Locate the cell with the specified text and output its (X, Y) center coordinate. 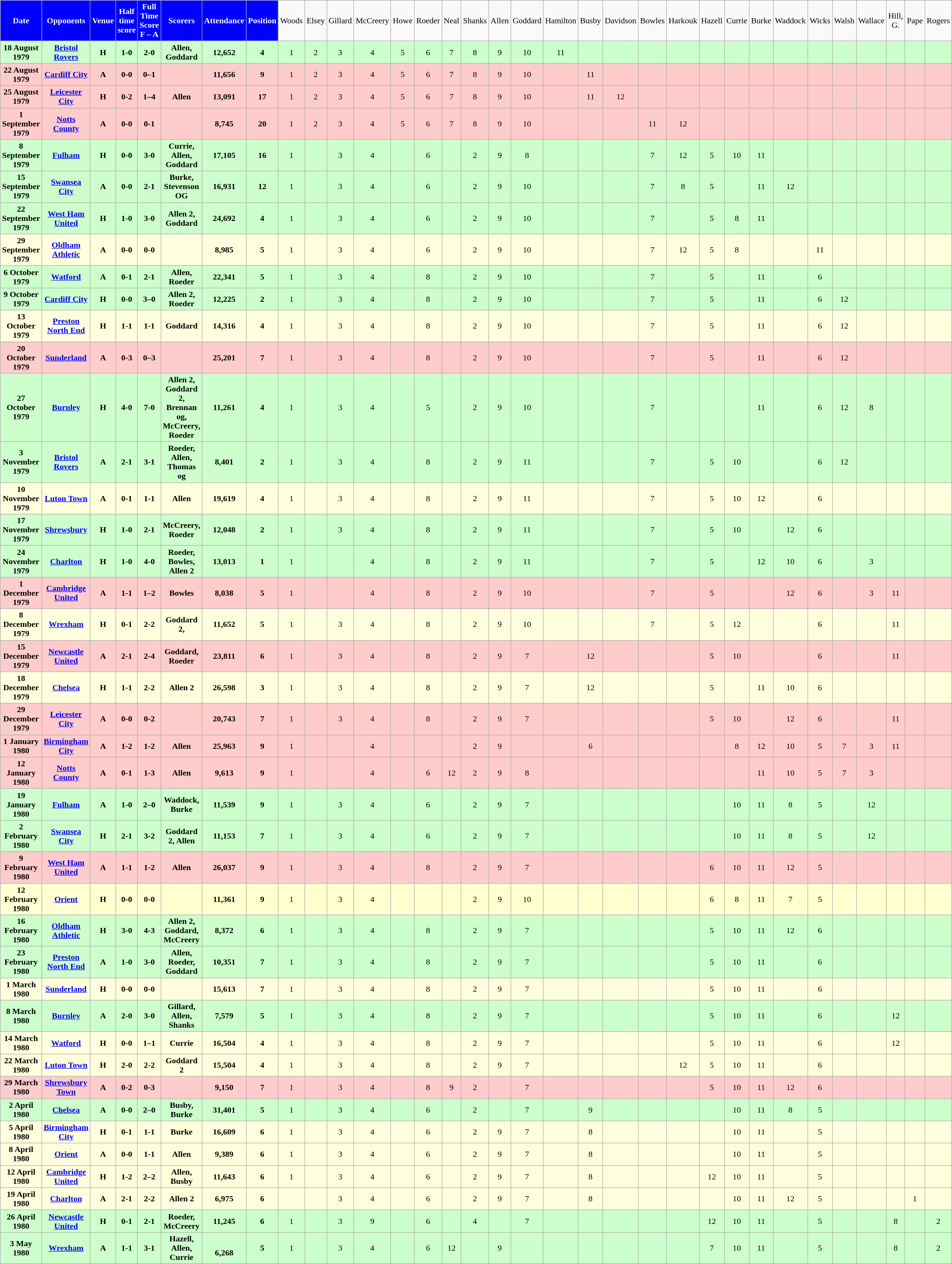
8 December 1979 (21, 624)
7-0 (149, 408)
19 January 1980 (21, 804)
Waddock (790, 21)
Woods (292, 21)
Busby (590, 21)
Goddard 2 (181, 1065)
10 November 1979 (21, 498)
9 February 1980 (21, 867)
14 March 1980 (21, 1043)
Rogers (938, 21)
24 November 1979 (21, 561)
15 December 1979 (21, 656)
Scorers (181, 21)
26,037 (224, 867)
29 December 1979 (21, 719)
18 August 1979 (21, 52)
11,361 (224, 899)
1–2 (149, 593)
Goddard 2, Allen (181, 836)
Hill, G. (895, 21)
Attendance (224, 21)
16 February 1980 (21, 931)
11,261 (224, 408)
12 February 1980 (21, 899)
Harkouk (683, 21)
12 April 1980 (21, 1176)
0–3 (149, 358)
20 October 1979 (21, 358)
Allen 2, Roeder (181, 299)
Hazell (712, 21)
20,743 (224, 719)
1–4 (149, 97)
8,038 (224, 593)
2–2 (149, 1176)
11,539 (224, 804)
22 March 1980 (21, 1065)
19,619 (224, 498)
Goddard 2, (181, 624)
8,372 (224, 931)
12,225 (224, 299)
Allen, Goddard (181, 52)
Hazell, Allen, Currie (181, 1248)
Pape (915, 21)
12 January 1980 (21, 773)
Walsh (844, 21)
17,105 (224, 155)
7,579 (224, 1016)
17 November 1979 (21, 530)
0–1 (149, 75)
22 September 1979 (21, 218)
12,652 (224, 52)
9,389 (224, 1154)
1 December 1979 (21, 593)
Wallace (871, 21)
11,153 (224, 836)
26,598 (224, 687)
Roeder, McCreery (181, 1221)
Busby, Burke (181, 1110)
Allen, Roeder (181, 277)
3-2 (149, 836)
8 April 1980 (21, 1154)
Goddard, Roeder (181, 656)
24,692 (224, 218)
Gillard (340, 21)
29 September 1979 (21, 250)
1 March 1980 (21, 989)
Allen 2, Goddard 2, Brennan og, McCreery, Roeder (181, 408)
Waddock, Burke (181, 804)
9,613 (224, 773)
31,401 (224, 1110)
Allen, Roeder, Goddard (181, 962)
9 October 1979 (21, 299)
16 (262, 155)
McCreery, Roeder (181, 530)
13,091 (224, 97)
22 August 1979 (21, 75)
Currie, Allen, Goddard (181, 155)
3 May 1980 (21, 1248)
6,268 (224, 1248)
3 November 1979 (21, 462)
23 February 1980 (21, 962)
Date (21, 21)
Elsey (316, 21)
2 February 1980 (21, 836)
1–1 (149, 1043)
13,013 (224, 561)
1 January 1980 (21, 746)
5 April 1980 (21, 1132)
25,201 (224, 358)
McCreery (372, 21)
12,048 (224, 530)
Position (262, 21)
16,504 (224, 1043)
8,745 (224, 124)
25 August 1979 (21, 97)
Burke, Stevenson OG (181, 187)
15,504 (224, 1065)
11,643 (224, 1176)
19 April 1980 (21, 1199)
15,613 (224, 989)
29 March 1980 (21, 1087)
Roeder, Bowles, Allen 2 (181, 561)
11,656 (224, 75)
23,811 (224, 656)
11,245 (224, 1221)
Wicks (820, 21)
1 September 1979 (21, 124)
17 (262, 97)
10,351 (224, 962)
25,963 (224, 746)
8 March 1980 (21, 1016)
27 October 1979 (21, 408)
8,985 (224, 250)
Allen 2, Goddard (181, 218)
2-4 (149, 656)
9,150 (224, 1087)
2 April 1980 (21, 1110)
26 April 1980 (21, 1221)
15 September 1979 (21, 187)
16,931 (224, 187)
6,975 (224, 1199)
14,316 (224, 326)
Shrewsbury (66, 530)
Allen, Busby (181, 1176)
3–0 (149, 299)
Shanks (475, 21)
Allen 2, Goddard, McCreery (181, 931)
8,401 (224, 462)
Davidson (621, 21)
Roeder, Allen, Thomas og (181, 462)
Shrewsbury Town (66, 1087)
18 December 1979 (21, 687)
4-3 (149, 931)
Half time score (127, 21)
6 October 1979 (21, 277)
Opponents (66, 21)
Hamilton (561, 21)
Venue (103, 21)
20 (262, 124)
Gillard, Allen, Shanks (181, 1016)
Neal (451, 21)
Roeder (428, 21)
1-3 (149, 773)
22,341 (224, 277)
11,652 (224, 624)
Full Time ScoreF – A (149, 21)
13 October 1979 (21, 326)
Howe (402, 21)
8 September 1979 (21, 155)
16,609 (224, 1132)
